Output the (X, Y) coordinate of the center of the cell containing the given text.  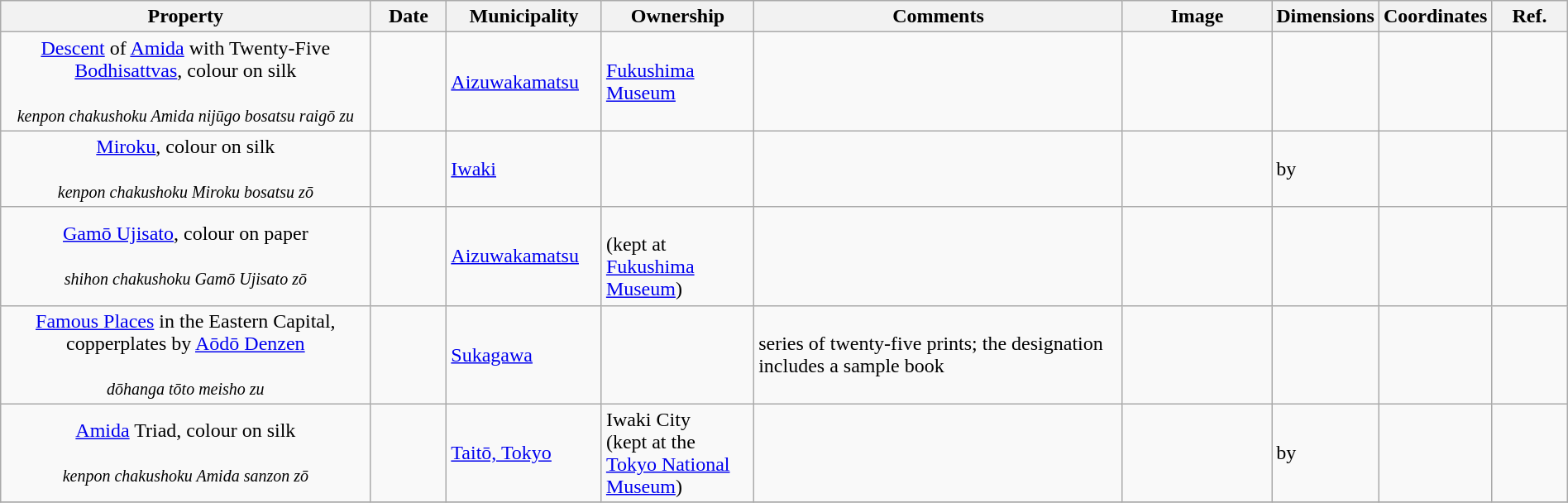
Amida Triad, colour on silkkenpon chakushoku Amida sanzon zō (185, 453)
Date (409, 17)
Ownership (677, 17)
Comments (939, 17)
Ref. (1530, 17)
Image (1197, 17)
Taitō, Tokyo (524, 453)
Property (185, 17)
Descent of Amida with Twenty-Five Bodhisattvas, colour on silkkenpon chakushoku Amida nijūgo bosatsu raigō zu (185, 81)
Coordinates (1435, 17)
series of twenty-five prints; the designation includes a sample book (939, 354)
Dimensions (1326, 17)
Gamō Ujisato, colour on papershihon chakushoku Gamō Ujisato zō (185, 256)
Sukagawa (524, 354)
Fukushima Museum (677, 81)
(kept at Fukushima Museum) (677, 256)
Iwaki (524, 169)
Miroku, colour on silkkenpon chakushoku Miroku bosatsu zō (185, 169)
Municipality (524, 17)
Famous Places in the Eastern Capital, copperplates by Aōdō Denzendōhanga tōto meisho zu (185, 354)
Iwaki City(kept at the Tokyo National Museum) (677, 453)
